From the cell containing the given text, extract its center point as [x, y] coordinate. 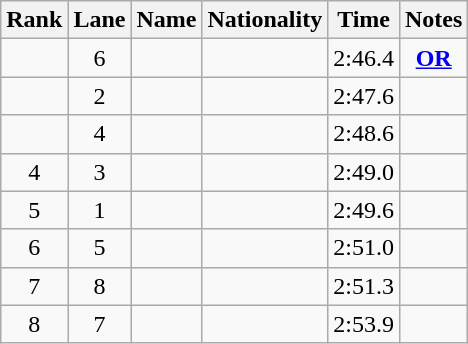
Nationality [265, 20]
2 [100, 96]
1 [100, 210]
2:49.0 [364, 172]
3 [100, 172]
2:46.4 [364, 58]
Lane [100, 20]
2:48.6 [364, 134]
2:49.6 [364, 210]
Name [166, 20]
OR [433, 58]
Rank [34, 20]
Notes [433, 20]
2:47.6 [364, 96]
2:51.0 [364, 248]
2:51.3 [364, 286]
Time [364, 20]
2:53.9 [364, 324]
